Determine the [x, y] coordinate at the center of the cell enclosing the given text.  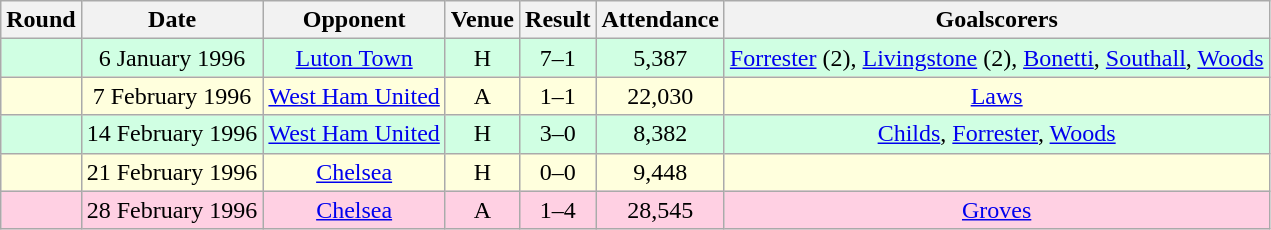
1–1 [558, 96]
14 February 1996 [172, 134]
1–4 [558, 210]
28,545 [660, 210]
Forrester (2), Livingstone (2), Bonetti, Southall, Woods [996, 58]
28 February 1996 [172, 210]
22,030 [660, 96]
7 February 1996 [172, 96]
5,387 [660, 58]
0–0 [558, 172]
Groves [996, 210]
Childs, Forrester, Woods [996, 134]
21 February 1996 [172, 172]
Round [41, 20]
7–1 [558, 58]
Luton Town [354, 58]
Opponent [354, 20]
Attendance [660, 20]
Goalscorers [996, 20]
Venue [482, 20]
Result [558, 20]
Laws [996, 96]
6 January 1996 [172, 58]
Date [172, 20]
9,448 [660, 172]
8,382 [660, 134]
3–0 [558, 134]
